Detect which cell encompasses the target text, then output its (X, Y) center coordinate. 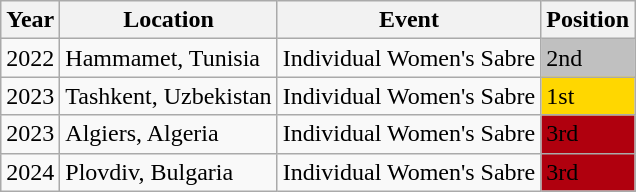
Algiers, Algeria (168, 134)
Event (409, 20)
Plovdiv, Bulgaria (168, 172)
Position (588, 20)
Tashkent, Uzbekistan (168, 96)
Hammamet, Tunisia (168, 58)
2024 (30, 172)
1st (588, 96)
2022 (30, 58)
Year (30, 20)
2nd (588, 58)
Location (168, 20)
